Capture the cell that displays the provided text and extract its (x, y) central coordinate. 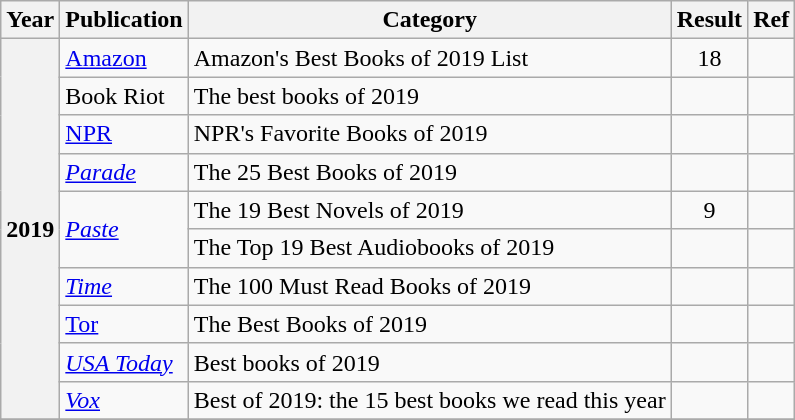
NPR (124, 134)
2019 (30, 230)
Result (709, 20)
The Best Books of 2019 (430, 324)
Ref (772, 20)
The Top 19 Best Audiobooks of 2019 (430, 248)
Best books of 2019 (430, 362)
Vox (124, 400)
The 19 Best Novels of 2019 (430, 210)
Amazon (124, 58)
Tor (124, 324)
USA Today (124, 362)
Publication (124, 20)
The 100 Must Read Books of 2019 (430, 286)
Amazon's Best Books of 2019 List (430, 58)
Parade (124, 172)
Best of 2019: the 15 best books we read this year (430, 400)
18 (709, 58)
Time (124, 286)
Book Riot (124, 96)
NPR's Favorite Books of 2019 (430, 134)
9 (709, 210)
Category (430, 20)
Year (30, 20)
Paste (124, 229)
The 25 Best Books of 2019 (430, 172)
The best books of 2019 (430, 96)
